Output the [x, y] coordinate of the center of the cell containing the given text.  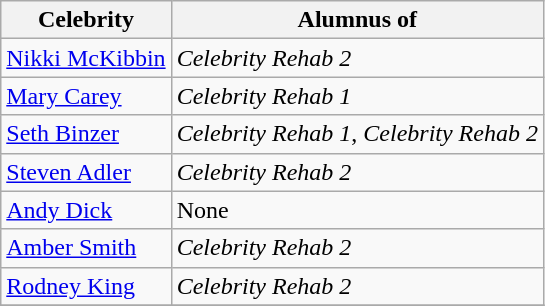
Celebrity Rehab 1, Celebrity Rehab 2 [357, 134]
Mary Carey [86, 96]
None [357, 210]
Alumnus of [357, 20]
Amber Smith [86, 248]
Seth Binzer [86, 134]
Nikki McKibbin [86, 58]
Celebrity Rehab 1 [357, 96]
Andy Dick [86, 210]
Steven Adler [86, 172]
Celebrity [86, 20]
Rodney King [86, 286]
